Output the [x, y] coordinate of the center of the cell containing the given text.  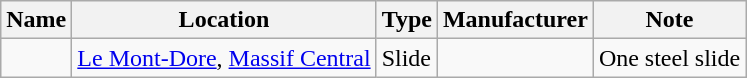
Slide [406, 58]
Manufacturer [515, 20]
Name [36, 20]
Location [224, 20]
Le Mont-Dore, Massif Central [224, 58]
One steel slide [669, 58]
Type [406, 20]
Note [669, 20]
